Output the (X, Y) coordinate of the center of the cell containing the given text.  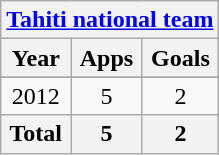
2012 (36, 96)
Goals (180, 58)
Tahiti national team (110, 20)
Apps (106, 58)
Year (36, 58)
Total (36, 134)
